Locate the cell with the specified text and output its (X, Y) center coordinate. 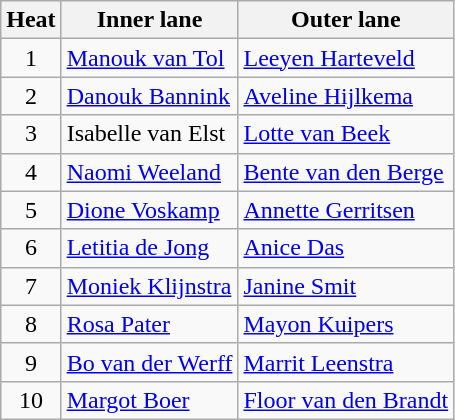
Leeyen Harteveld (346, 58)
Isabelle van Elst (150, 134)
Manouk van Tol (150, 58)
Moniek Klijnstra (150, 286)
Bente van den Berge (346, 172)
3 (31, 134)
Annette Gerritsen (346, 210)
Aveline Hijlkema (346, 96)
Danouk Bannink (150, 96)
Bo van der Werff (150, 362)
10 (31, 400)
Heat (31, 20)
Janine Smit (346, 286)
2 (31, 96)
Marrit Leenstra (346, 362)
6 (31, 248)
Lotte van Beek (346, 134)
Inner lane (150, 20)
7 (31, 286)
9 (31, 362)
Outer lane (346, 20)
Floor van den Brandt (346, 400)
Margot Boer (150, 400)
Dione Voskamp (150, 210)
Anice Das (346, 248)
Mayon Kuipers (346, 324)
4 (31, 172)
Letitia de Jong (150, 248)
8 (31, 324)
1 (31, 58)
5 (31, 210)
Naomi Weeland (150, 172)
Rosa Pater (150, 324)
